Pinpoint the cell where the given text exists, returning its (x, y) midpoint coordinate. 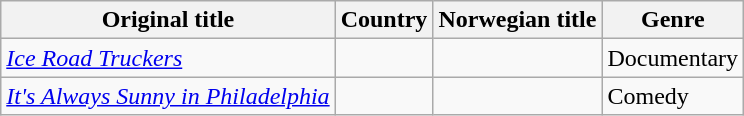
Norwegian title (518, 20)
Comedy (673, 96)
Country (384, 20)
Original title (168, 20)
Ice Road Truckers (168, 58)
Genre (673, 20)
Documentary (673, 58)
It's Always Sunny in Philadelphia (168, 96)
